Pinpoint the cell where the given text exists, returning its [X, Y] midpoint coordinate. 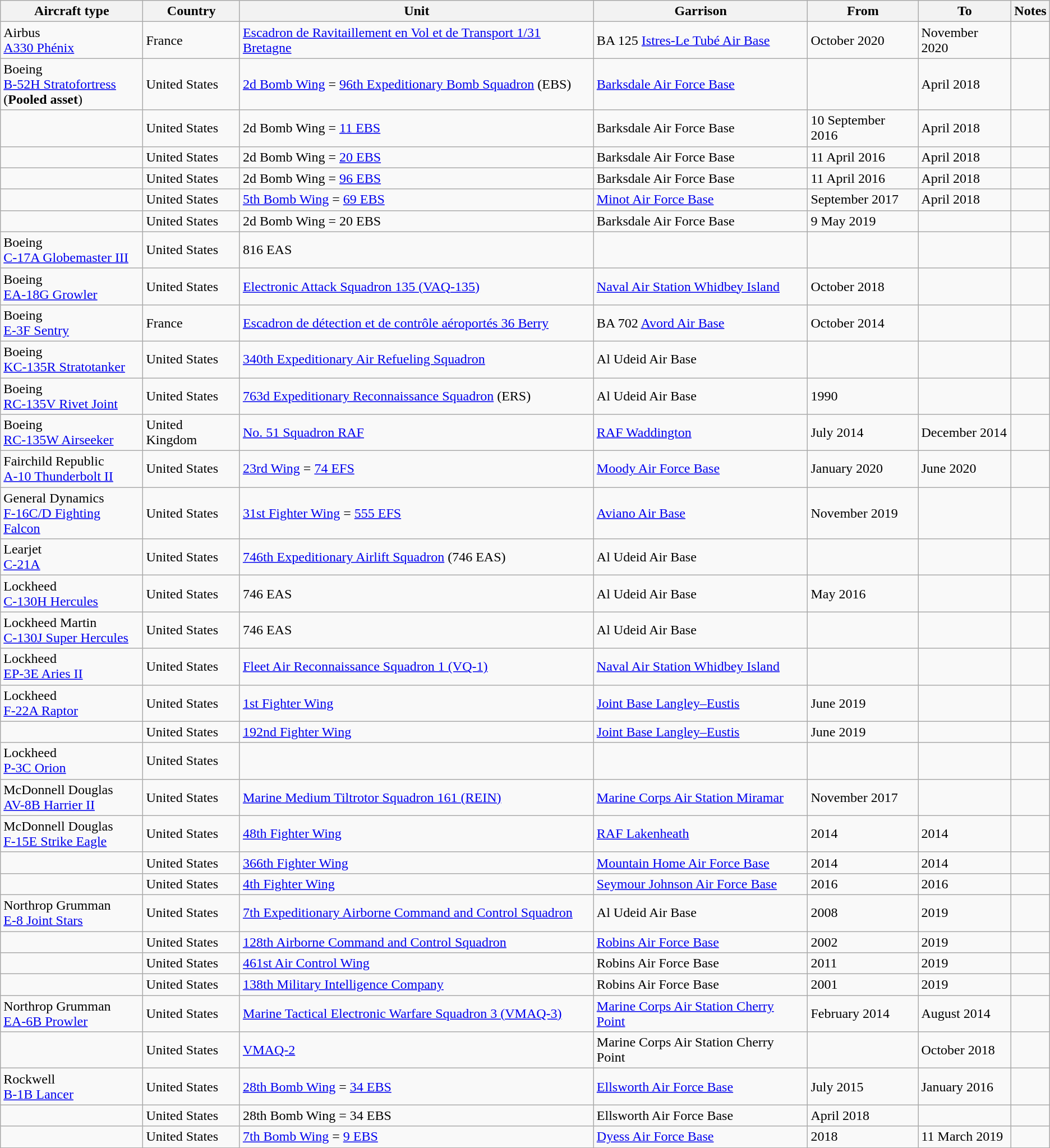
Country [191, 11]
4th Fighter Wing [416, 884]
BoeingKC-135R Stratotanker [72, 359]
Marine Tactical Electronic Warfare Squadron 3 (VMAQ-3) [416, 1014]
23rd Wing = 74 EFS [416, 469]
LockheedF-22A Raptor [72, 703]
McDonnell DouglasF-15E Strike Eagle [72, 833]
9 May 2019 [863, 221]
366th Fighter Wing [416, 863]
May 2016 [863, 593]
192nd Fighter Wing [416, 732]
November 2020 [965, 40]
February 2014 [863, 1014]
Escadron de détection et de contrôle aéroportés 36 Berry [416, 323]
7th Expeditionary Airborne Command and Control Squadron [416, 913]
January 2016 [965, 1087]
Northrop GrummanE-8 Joint Stars [72, 913]
VMAQ-2 [416, 1050]
2011 [863, 963]
2001 [863, 985]
BA 702 Avord Air Base [701, 323]
Seymour Johnson Air Force Base [701, 884]
United Kingdom [191, 433]
Escadron de Ravitaillement en Vol et de Transport 1/31 Bretagne [416, 40]
RAF Lakenheath [701, 833]
July 2015 [863, 1087]
BoeingRC-135W Airseeker [72, 433]
Minot Air Force Base [701, 200]
Garrison [701, 11]
McDonnell DouglasAV-8B Harrier II [72, 797]
31st Fighter Wing = 555 EFS [416, 513]
BoeingE-3F Sentry [72, 323]
Moody Air Force Base [701, 469]
Aircraft type [72, 11]
LockheedP-3C Orion [72, 760]
763d Expeditionary Reconnaissance Squadron (ERS) [416, 396]
August 2014 [965, 1014]
Fleet Air Reconnaissance Squadron 1 (VQ-1) [416, 666]
Aviano Air Base [701, 513]
From [863, 11]
2d Bomb Wing = 11 EBS [416, 128]
2018 [863, 1137]
To [965, 11]
Electronic Attack Squadron 135 (VAQ-135) [416, 286]
December 2014 [965, 433]
BoeingB-52H Stratofortress (Pooled asset) [72, 84]
September 2017 [863, 200]
2008 [863, 913]
No. 51 Squadron RAF [416, 433]
RAF Waddington [701, 433]
July 2014 [863, 433]
Lockheed EP-3E Aries II [72, 666]
LearjetC-21A [72, 557]
2d Bomb Wing = 96th Expeditionary Bomb Squadron (EBS) [416, 84]
October 2020 [863, 40]
2002 [863, 942]
11 March 2019 [965, 1137]
AirbusA330 Phénix [72, 40]
2d Bomb Wing = 96 EBS [416, 178]
5th Bomb Wing = 69 EBS [416, 200]
Mountain Home Air Force Base [701, 863]
340th Expeditionary Air Refueling Squadron [416, 359]
Notes [1030, 11]
RockwellB-1B Lancer [72, 1087]
Northrop GrummanEA-6B Prowler [72, 1014]
November 2017 [863, 797]
Lockheed MartinC-130J Super Hercules [72, 630]
1st Fighter Wing [416, 703]
General DynamicsF-16C/D Fighting Falcon [72, 513]
Unit [416, 11]
Dyess Air Force Base [701, 1137]
June 2020 [965, 469]
7th Bomb Wing = 9 EBS [416, 1137]
1990 [863, 396]
48th Fighter Wing [416, 833]
Fairchild RepublicA-10 Thunderbolt II [72, 469]
461st Air Control Wing [416, 963]
November 2019 [863, 513]
January 2020 [863, 469]
October 2014 [863, 323]
Marine Corps Air Station Miramar [701, 797]
128th Airborne Command and Control Squadron [416, 942]
BA 125 Istres-Le Tubé Air Base [701, 40]
BoeingRC-135V Rivet Joint [72, 396]
746th Expeditionary Airlift Squadron (746 EAS) [416, 557]
138th Military Intelligence Company [416, 985]
10 September 2016 [863, 128]
LockheedC-130H Hercules [72, 593]
816 EAS [416, 250]
BoeingEA-18G Growler [72, 286]
Marine Medium Tiltrotor Squadron 161 (REIN) [416, 797]
BoeingC-17A Globemaster III [72, 250]
